Extract the (x, y) coordinate from the center of the cell holding the provided text.  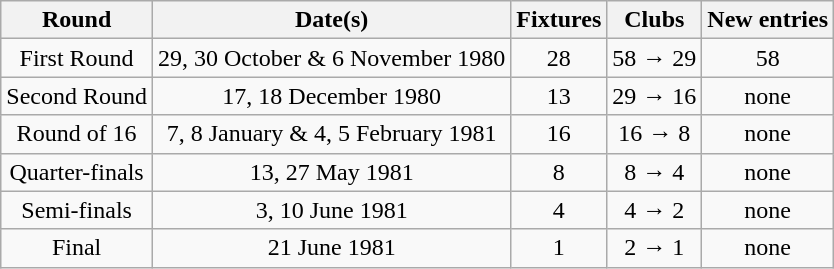
1 (559, 248)
Quarter-finals (77, 172)
8 (559, 172)
13, 27 May 1981 (331, 172)
2 → 1 (654, 248)
Round of 16 (77, 134)
Second Round (77, 96)
29 → 16 (654, 96)
Fixtures (559, 20)
28 (559, 58)
16 (559, 134)
7, 8 January & 4, 5 February 1981 (331, 134)
58 (768, 58)
58 → 29 (654, 58)
4 (559, 210)
8 → 4 (654, 172)
13 (559, 96)
Date(s) (331, 20)
16 → 8 (654, 134)
29, 30 October & 6 November 1980 (331, 58)
4 → 2 (654, 210)
New entries (768, 20)
17, 18 December 1980 (331, 96)
Clubs (654, 20)
21 June 1981 (331, 248)
Final (77, 248)
3, 10 June 1981 (331, 210)
Round (77, 20)
First Round (77, 58)
Semi-finals (77, 210)
